Pinpoint the cell where the given text exists, returning its [x, y] midpoint coordinate. 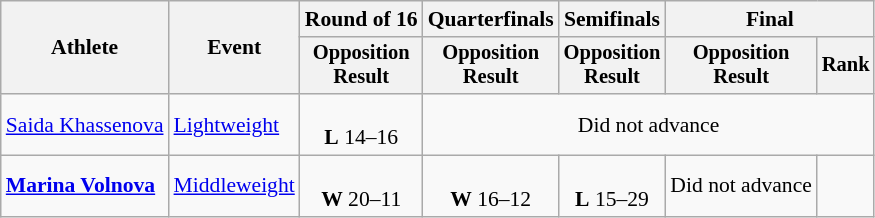
Lightweight [234, 124]
Athlete [85, 48]
Rank [846, 66]
Final [770, 19]
Semifinals [612, 19]
L 15–29 [612, 186]
Quarterfinals [491, 19]
Saida Khassenova [85, 124]
W 16–12 [491, 186]
Middleweight [234, 186]
W 20–11 [362, 186]
L 14–16 [362, 124]
Marina Volnova [85, 186]
Event [234, 48]
Round of 16 [362, 19]
